Scan for the cell matching the given text and deliver its [X, Y] coordinate at center. 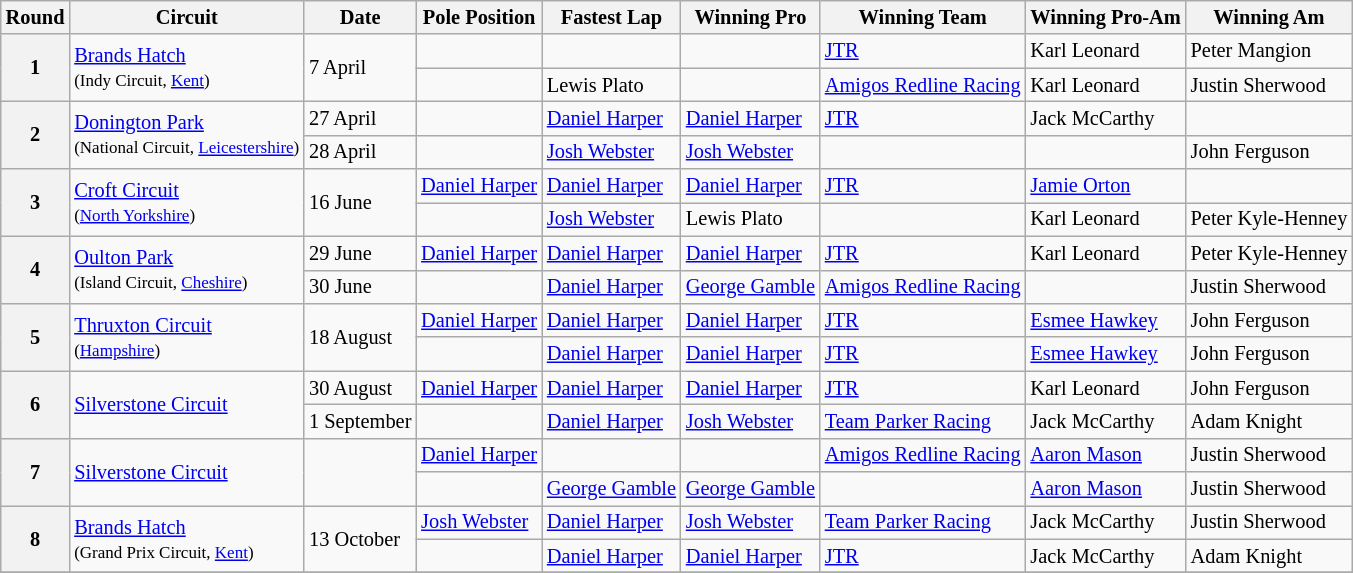
Jamie Orton [1106, 186]
2 [36, 134]
6 [36, 404]
Round [36, 17]
29 June [360, 253]
27 April [360, 118]
18 August [360, 336]
Donington Park(National Circuit, Leicestershire) [186, 134]
Winning Pro [750, 17]
13 October [360, 538]
4 [36, 270]
Thruxton Circuit(Hampshire) [186, 336]
Peter Mangion [1269, 51]
30 June [360, 287]
Oulton Park(Island Circuit, Cheshire) [186, 270]
Winning Am [1269, 17]
Winning Team [923, 17]
7 [36, 472]
Croft Circuit(North Yorkshire) [186, 202]
3 [36, 202]
Brands Hatch(Grand Prix Circuit, Kent) [186, 538]
5 [36, 336]
Date [360, 17]
1 September [360, 421]
16 June [360, 202]
7 April [360, 68]
8 [36, 538]
Brands Hatch(Indy Circuit, Kent) [186, 68]
28 April [360, 152]
1 [36, 68]
Winning Pro-Am [1106, 17]
Pole Position [479, 17]
Circuit [186, 17]
30 August [360, 388]
Fastest Lap [612, 17]
